For the text-containing cell, return its midpoint in (X, Y) coordinate format. 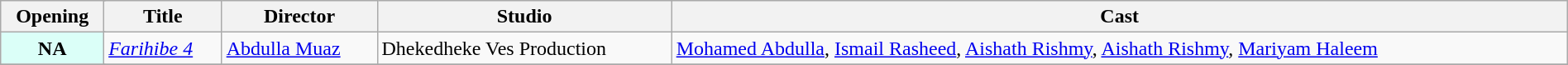
Mohamed Abdulla, Ismail Rasheed, Aishath Rishmy, Aishath Rishmy, Mariyam Haleem (1120, 48)
Studio (524, 17)
Cast (1120, 17)
Title (163, 17)
NA (53, 48)
Farihibe 4 (163, 48)
Opening (53, 17)
Director (299, 17)
Dhekedheke Ves Production (524, 48)
Abdulla Muaz (299, 48)
